Extract the [x, y] coordinate from the center of the cell holding the provided text.  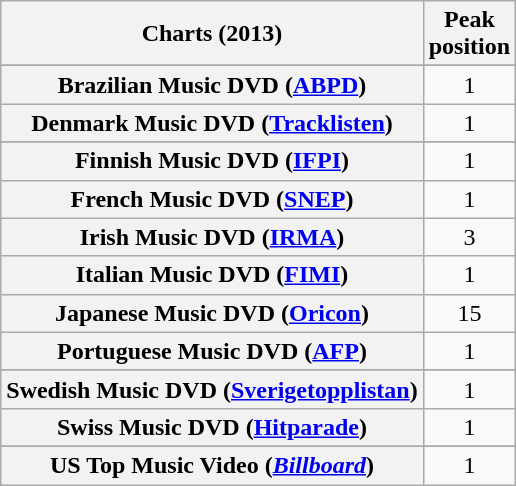
Finnish Music DVD (IFPI) [212, 161]
Italian Music DVD (FIMI) [212, 275]
Peakposition [469, 34]
Portuguese Music DVD (AFP) [212, 351]
Denmark Music DVD (Tracklisten) [212, 123]
Irish Music DVD (IRMA) [212, 237]
US Top Music Video (Billboard) [212, 465]
15 [469, 313]
3 [469, 237]
Swedish Music DVD (Sverigetopplistan) [212, 389]
French Music DVD (SNEP) [212, 199]
Charts (2013) [212, 34]
Swiss Music DVD (Hitparade) [212, 427]
Brazilian Music DVD (ABPD) [212, 85]
Japanese Music DVD (Oricon) [212, 313]
